Extract the (x, y) coordinate from the center of the cell holding the provided text.  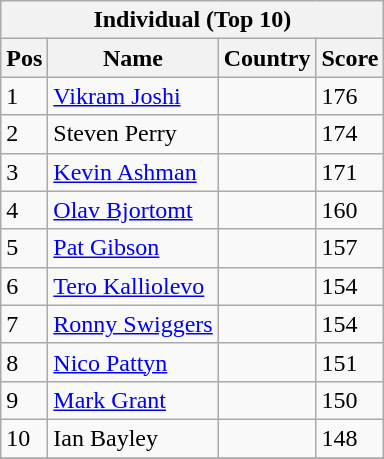
171 (350, 172)
Pat Gibson (133, 248)
Olav Bjortomt (133, 210)
Country (267, 58)
Steven Perry (133, 134)
Pos (24, 58)
157 (350, 248)
150 (350, 400)
Ian Bayley (133, 438)
Nico Pattyn (133, 362)
Vikram Joshi (133, 96)
151 (350, 362)
2 (24, 134)
7 (24, 324)
5 (24, 248)
148 (350, 438)
160 (350, 210)
174 (350, 134)
176 (350, 96)
9 (24, 400)
1 (24, 96)
Mark Grant (133, 400)
Score (350, 58)
Ronny Swiggers (133, 324)
3 (24, 172)
Name (133, 58)
Kevin Ashman (133, 172)
Tero Kalliolevo (133, 286)
8 (24, 362)
4 (24, 210)
10 (24, 438)
Individual (Top 10) (192, 20)
6 (24, 286)
